Scan for the cell matching the given text and deliver its [X, Y] coordinate at center. 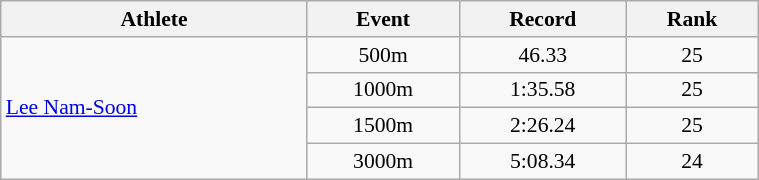
1000m [383, 90]
1:35.58 [542, 90]
24 [692, 162]
Record [542, 19]
Athlete [154, 19]
Lee Nam-Soon [154, 108]
46.33 [542, 55]
2:26.24 [542, 126]
5:08.34 [542, 162]
500m [383, 55]
3000m [383, 162]
Event [383, 19]
1500m [383, 126]
Rank [692, 19]
